Search for the cell housing the specified text and yield its (X, Y) center coordinate. 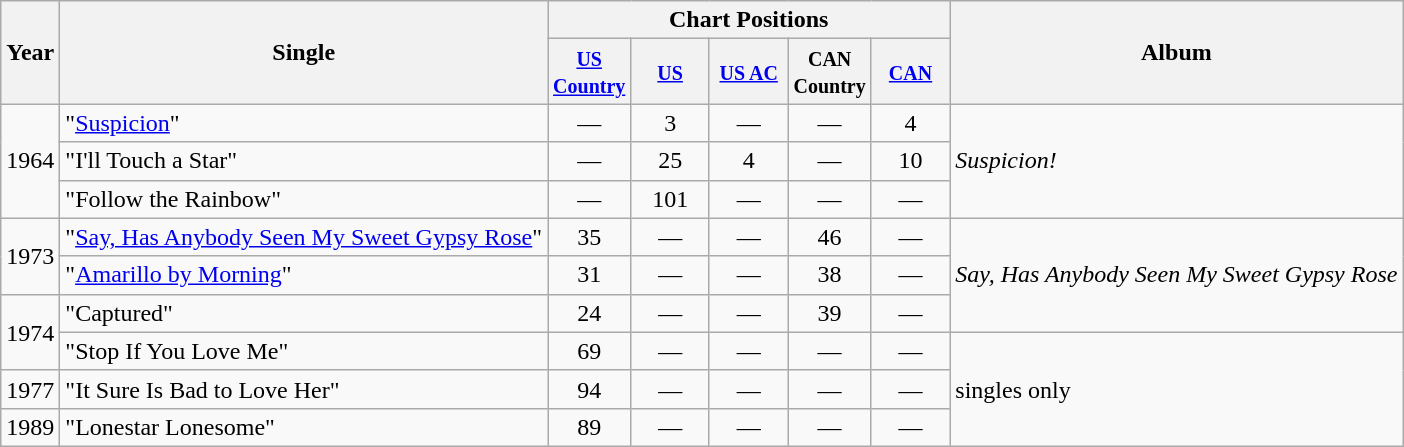
Single (304, 52)
Suspicion! (1176, 161)
46 (830, 237)
94 (590, 389)
Album (1176, 52)
1977 (30, 389)
"I'll Touch a Star" (304, 161)
89 (590, 427)
"Captured" (304, 313)
US AC (748, 72)
24 (590, 313)
"Suspicion" (304, 123)
1973 (30, 256)
"Follow the Rainbow" (304, 199)
Year (30, 52)
25 (670, 161)
singles only (1176, 389)
"It Sure Is Bad to Love Her" (304, 389)
Chart Positions (749, 20)
1989 (30, 427)
35 (590, 237)
69 (590, 351)
"Lonestar Lonesome" (304, 427)
"Stop If You Love Me" (304, 351)
101 (670, 199)
31 (590, 275)
"Amarillo by Morning" (304, 275)
US (670, 72)
38 (830, 275)
CAN Country (830, 72)
Say, Has Anybody Seen My Sweet Gypsy Rose (1176, 275)
10 (910, 161)
US Country (590, 72)
1964 (30, 161)
CAN (910, 72)
3 (670, 123)
1974 (30, 332)
"Say, Has Anybody Seen My Sweet Gypsy Rose" (304, 237)
39 (830, 313)
